Determine the (X, Y) coordinate at the center of the cell enclosing the given text.  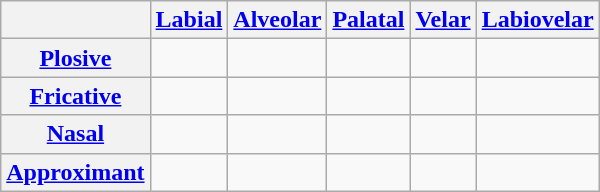
Labial (189, 20)
Velar (443, 20)
Labiovelar (538, 20)
Fricative (76, 96)
Plosive (76, 58)
Palatal (368, 20)
Nasal (76, 134)
Approximant (76, 172)
Alveolar (278, 20)
